Extract the [x, y] coordinate from the center of the cell holding the provided text.  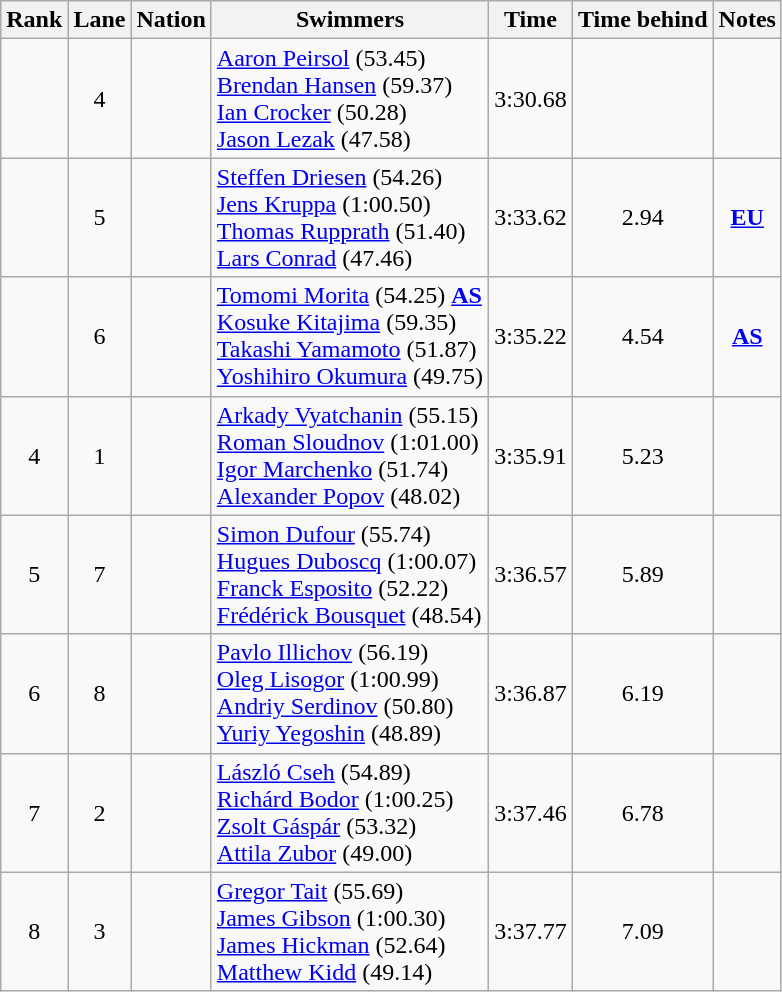
Nation [171, 20]
Notes [747, 20]
2.94 [642, 218]
1 [100, 456]
Steffen Driesen (54.26)Jens Kruppa (1:00.50)Thomas Rupprath (51.40)Lars Conrad (47.46) [350, 218]
Time [531, 20]
7.09 [642, 932]
Tomomi Morita (54.25) ASKosuke Kitajima (59.35)Takashi Yamamoto (51.87)Yoshihiro Okumura (49.75) [350, 336]
5.89 [642, 574]
Aaron Peirsol (53.45) Brendan Hansen (59.37)Ian Crocker (50.28)Jason Lezak (47.58) [350, 98]
3:33.62 [531, 218]
Time behind [642, 20]
3:30.68 [531, 98]
3:37.46 [531, 812]
3 [100, 932]
3:36.57 [531, 574]
5.23 [642, 456]
Gregor Tait (55.69)James Gibson (1:00.30)James Hickman (52.64)Matthew Kidd (49.14) [350, 932]
3:36.87 [531, 694]
Lane [100, 20]
AS [747, 336]
Rank [34, 20]
2 [100, 812]
6.78 [642, 812]
6.19 [642, 694]
3:35.22 [531, 336]
Swimmers [350, 20]
3:37.77 [531, 932]
László Cseh (54.89)Richárd Bodor (1:00.25)Zsolt Gáspár (53.32)Attila Zubor (49.00) [350, 812]
Arkady Vyatchanin (55.15)Roman Sloudnov (1:01.00)Igor Marchenko (51.74)Alexander Popov (48.02) [350, 456]
4.54 [642, 336]
Pavlo Illichov (56.19)Oleg Lisogor (1:00.99)Andriy Serdinov (50.80)Yuriy Yegoshin (48.89) [350, 694]
Simon Dufour (55.74)Hugues Duboscq (1:00.07)Franck Esposito (52.22)Frédérick Bousquet (48.54) [350, 574]
3:35.91 [531, 456]
EU [747, 218]
